From the cell containing the given text, extract its center point as [X, Y] coordinate. 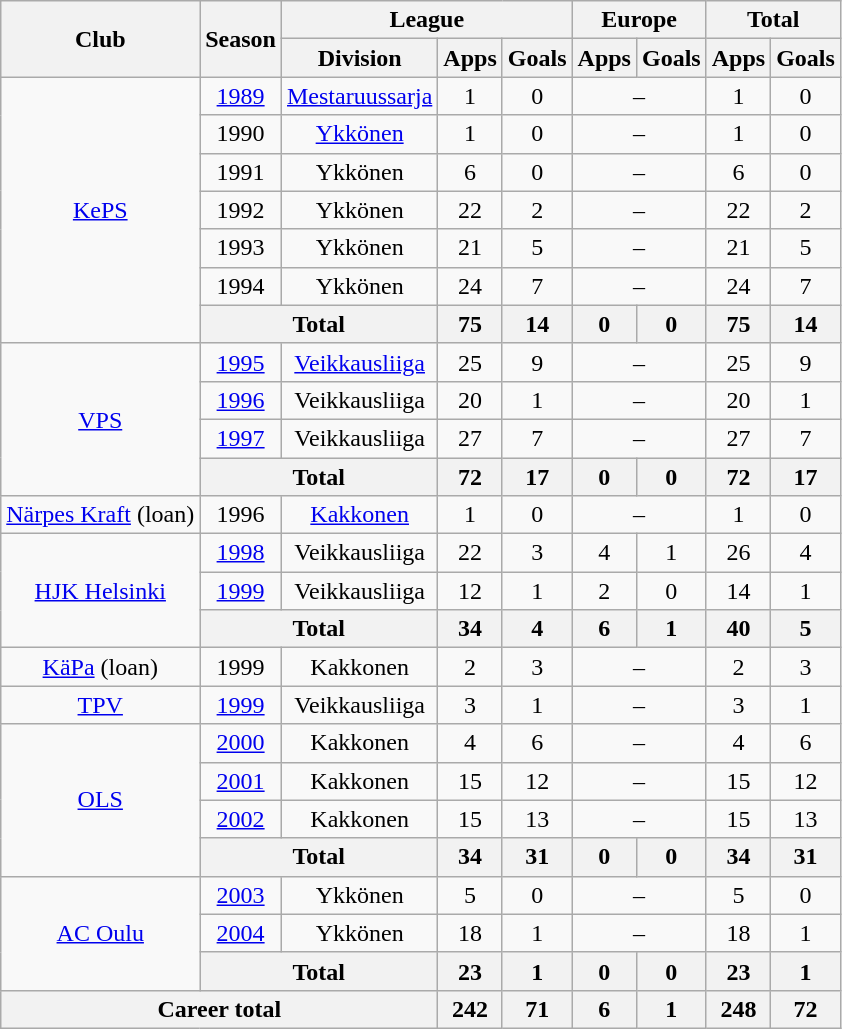
1993 [241, 248]
OLS [100, 800]
1991 [241, 172]
1998 [241, 553]
2003 [241, 895]
40 [738, 629]
1994 [241, 286]
2000 [241, 743]
Club [100, 39]
2004 [241, 933]
TPV [100, 705]
1989 [241, 96]
KäPa (loan) [100, 667]
2001 [241, 781]
AC Oulu [100, 933]
71 [537, 1009]
Mestaruussarja [359, 96]
League [426, 20]
1990 [241, 134]
Närpes Kraft (loan) [100, 515]
1992 [241, 210]
Europe [639, 20]
Division [359, 58]
Career total [220, 1009]
VPS [100, 419]
26 [738, 553]
1997 [241, 438]
2002 [241, 819]
KePS [100, 210]
Season [241, 39]
HJK Helsinki [100, 591]
242 [470, 1009]
248 [738, 1009]
1995 [241, 362]
